Capture the cell that displays the provided text and extract its [X, Y] central coordinate. 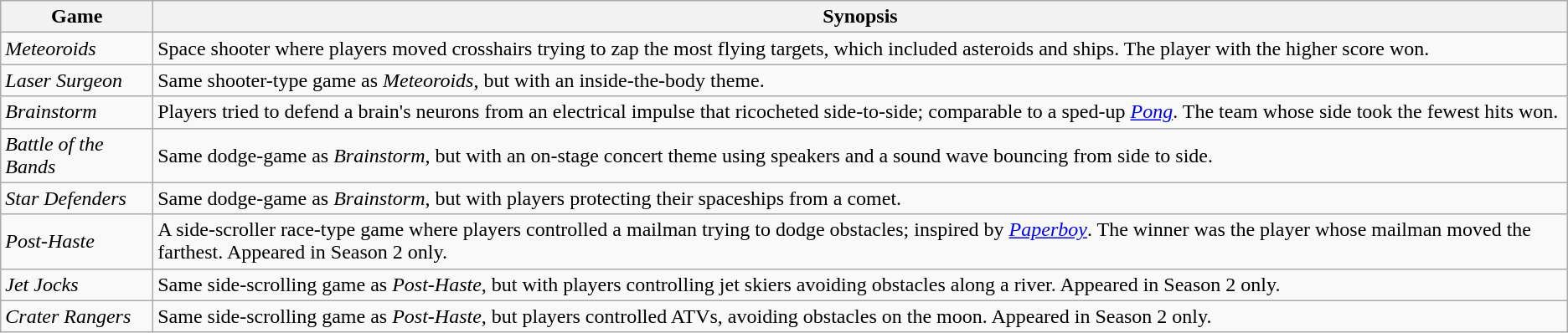
Same side-scrolling game as Post-Haste, but with players controlling jet skiers avoiding obstacles along a river. Appeared in Season 2 only. [861, 284]
Same dodge-game as Brainstorm, but with an on-stage concert theme using speakers and a sound wave bouncing from side to side. [861, 156]
Synopsis [861, 17]
Brainstorm [77, 112]
Same side-scrolling game as Post-Haste, but players controlled ATVs, avoiding obstacles on the moon. Appeared in Season 2 only. [861, 316]
Post-Haste [77, 241]
Laser Surgeon [77, 80]
Same dodge-game as Brainstorm, but with players protecting their spaceships from a comet. [861, 198]
Battle of the Bands [77, 156]
Same shooter-type game as Meteoroids, but with an inside-the-body theme. [861, 80]
Game [77, 17]
Star Defenders [77, 198]
Crater Rangers [77, 316]
Meteoroids [77, 49]
Jet Jocks [77, 284]
